Output the (X, Y) coordinate of the center of the cell containing the given text.  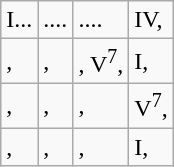
I... (20, 20)
V7, (151, 106)
, V7, (101, 62)
IV, (151, 20)
